Search for the cell housing the specified text and yield its [x, y] center coordinate. 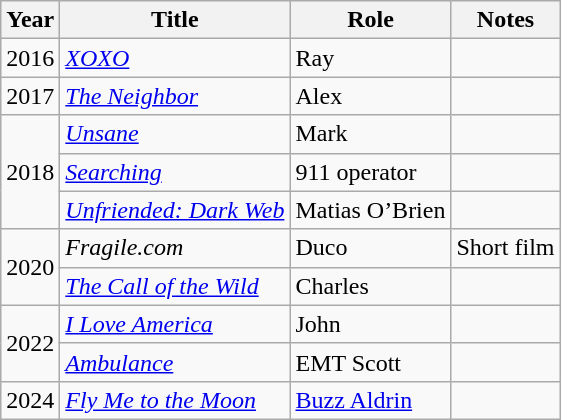
Unfriended: Dark Web [175, 210]
Charles [370, 286]
The Call of the Wild [175, 286]
The Neighbor [175, 96]
Short film [506, 248]
XOXO [175, 58]
John [370, 324]
Year [30, 20]
Fragile.com [175, 248]
Fly Me to the Moon [175, 400]
Ambulance [175, 362]
Ray [370, 58]
Title [175, 20]
Duco [370, 248]
911 operator [370, 172]
Role [370, 20]
Alex [370, 96]
2018 [30, 172]
Buzz Aldrin [370, 400]
2022 [30, 343]
Unsane [175, 134]
Matias O’Brien [370, 210]
Searching [175, 172]
2024 [30, 400]
2017 [30, 96]
2016 [30, 58]
Mark [370, 134]
Notes [506, 20]
EMT Scott [370, 362]
2020 [30, 267]
I Love America [175, 324]
